Provide the (X, Y) coordinate of the cell's center where the given text is located.  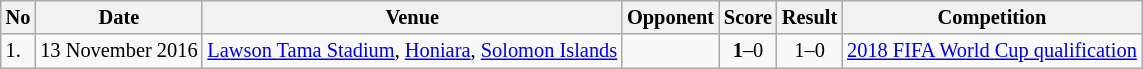
2018 FIFA World Cup qualification (992, 51)
Score (748, 17)
Date (118, 17)
No (18, 17)
Result (810, 17)
Opponent (670, 17)
Lawson Tama Stadium, Honiara, Solomon Islands (412, 51)
Venue (412, 17)
Competition (992, 17)
1. (18, 51)
13 November 2016 (118, 51)
